Determine the (X, Y) coordinate at the center of the cell enclosing the given text.  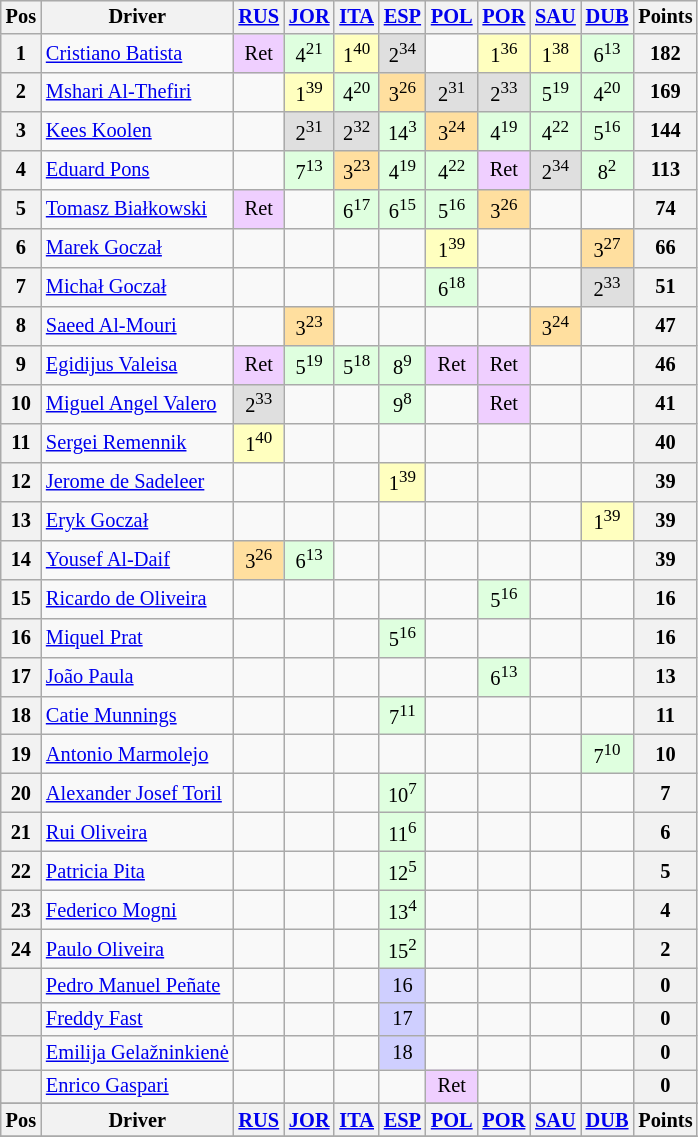
46 (665, 364)
232 (356, 132)
Egidijus Valeisa (138, 364)
Miquel Prat (138, 638)
Eduard Pons (138, 170)
Pedro Manuel Peñate (138, 986)
Tomasz Białkowski (138, 210)
41 (665, 404)
136 (504, 54)
518 (356, 364)
47 (665, 326)
Catie Munnings (138, 716)
22 (21, 872)
14 (21, 560)
169 (665, 92)
182 (665, 54)
138 (555, 54)
24 (21, 950)
618 (452, 288)
1 (21, 54)
113 (665, 170)
Antonio Marmolejo (138, 754)
23 (21, 910)
98 (402, 404)
327 (608, 248)
Rui Oliveira (138, 832)
Michał Goczał (138, 288)
615 (402, 210)
9 (21, 364)
15 (21, 598)
Yousef Al-Daif (138, 560)
Marek Goczał (138, 248)
20 (21, 794)
74 (665, 210)
Enrico Gaspari (138, 1087)
125 (402, 872)
21 (21, 832)
8 (21, 326)
144 (665, 132)
João Paula (138, 676)
617 (356, 210)
107 (402, 794)
Mshari Al-Thefiri (138, 92)
19 (21, 754)
40 (665, 442)
710 (608, 754)
713 (309, 170)
116 (402, 832)
51 (665, 288)
134 (402, 910)
Kees Koolen (138, 132)
Sergei Remennik (138, 442)
12 (21, 482)
Eryk Goczał (138, 520)
152 (402, 950)
421 (309, 54)
Miguel Angel Valero (138, 404)
Saeed Al-Mouri (138, 326)
Federico Mogni (138, 910)
89 (402, 364)
Patricia Pita (138, 872)
66 (665, 248)
Ricardo de Oliveira (138, 598)
711 (402, 716)
Alexander Josef Toril (138, 794)
Emilija Gelažninkienė (138, 1053)
143 (402, 132)
Cristiano Batista (138, 54)
Jerome de Sadeleer (138, 482)
82 (608, 170)
Paulo Oliveira (138, 950)
3 (21, 132)
Freddy Fast (138, 1019)
